Find where the given text appears and provide that cell's center as [x, y] coordinate. 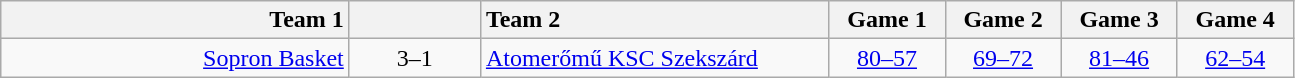
Game 2 [1003, 20]
69–72 [1003, 58]
Game 3 [1119, 20]
Team 2 [654, 20]
Game 4 [1235, 20]
80–57 [887, 58]
81–46 [1119, 58]
62–54 [1235, 58]
Game 1 [887, 20]
3–1 [414, 58]
Team 1 [176, 20]
Atomerőmű KSC Szekszárd [654, 58]
Sopron Basket [176, 58]
